Return the (X, Y) coordinate for the center point of the cell that contains the specified text.  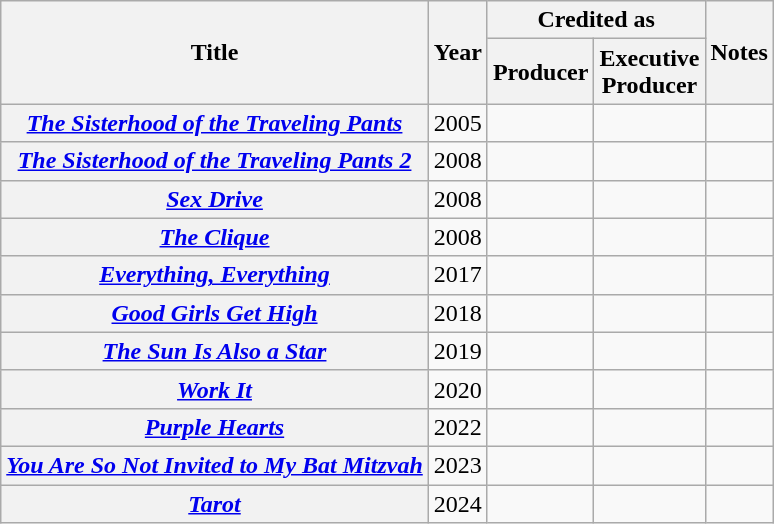
Year (458, 52)
2022 (458, 427)
Notes (739, 52)
Work It (215, 389)
Good Girls Get High (215, 313)
2020 (458, 389)
Tarot (215, 503)
The Sisterhood of the Traveling Pants 2 (215, 161)
Purple Hearts (215, 427)
ExecutiveProducer (650, 72)
Title (215, 52)
The Clique (215, 237)
The Sisterhood of the Traveling Pants (215, 123)
Sex Drive (215, 199)
2017 (458, 275)
2019 (458, 351)
You Are So Not Invited to My Bat Mitzvah (215, 465)
2018 (458, 313)
2023 (458, 465)
Everything, Everything (215, 275)
Producer (540, 72)
The Sun Is Also a Star (215, 351)
2024 (458, 503)
2005 (458, 123)
Credited as (596, 20)
